Determine the [X, Y] coordinate at the center of the cell enclosing the given text.  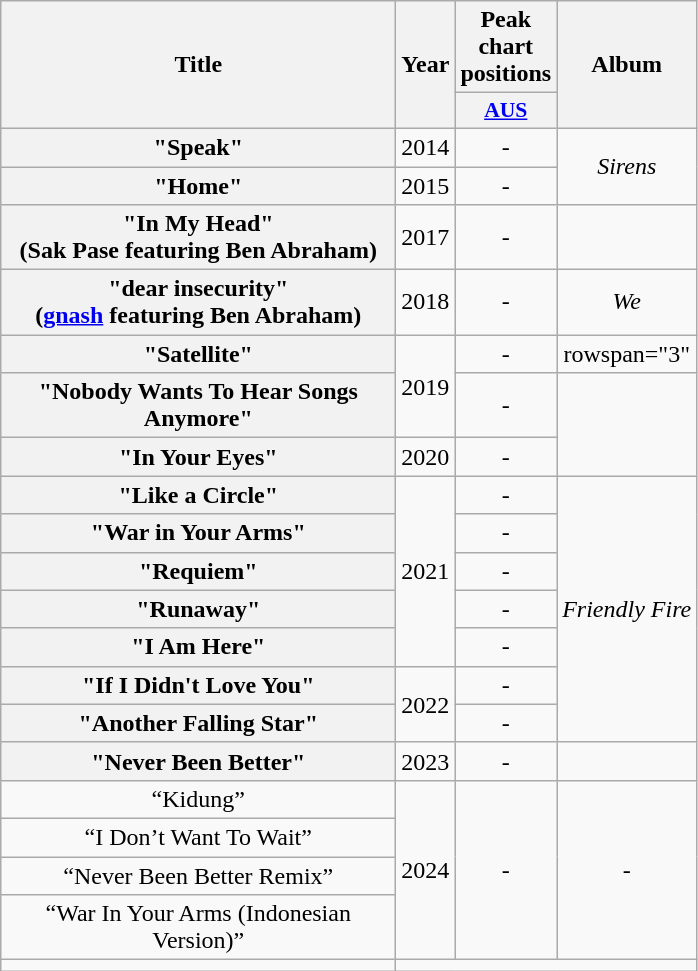
2018 [426, 302]
Peak chart positions [506, 47]
"Satellite" [198, 354]
Title [198, 65]
2024 [426, 870]
"Requiem" [198, 571]
"Home" [198, 185]
"Never Been Better" [198, 761]
“Kidung” [198, 799]
2017 [426, 238]
"Runaway" [198, 609]
Year [426, 65]
rowspan="3" [627, 354]
2019 [426, 386]
2015 [426, 185]
"Speak" [198, 147]
"If I Didn't Love You" [198, 685]
We [627, 302]
Sirens [627, 166]
2022 [426, 704]
“Never Been Better Remix” [198, 875]
"I Am Here" [198, 647]
"In My Head"(Sak Pase featuring Ben Abraham) [198, 238]
“I Don’t Want To Wait” [198, 837]
"Nobody Wants To Hear Songs Anymore" [198, 406]
2023 [426, 761]
“War In Your Arms (Indonesian Version)” [198, 928]
"In Your Eyes" [198, 457]
Friendly Fire [627, 609]
"Another Falling Star" [198, 723]
"War in Your Arms" [198, 533]
2020 [426, 457]
Album [627, 65]
"Like a Circle" [198, 495]
2021 [426, 571]
2014 [426, 147]
"dear insecurity"(gnash featuring Ben Abraham) [198, 302]
AUS [506, 111]
